Scan for the cell matching the given text and deliver its [X, Y] coordinate at center. 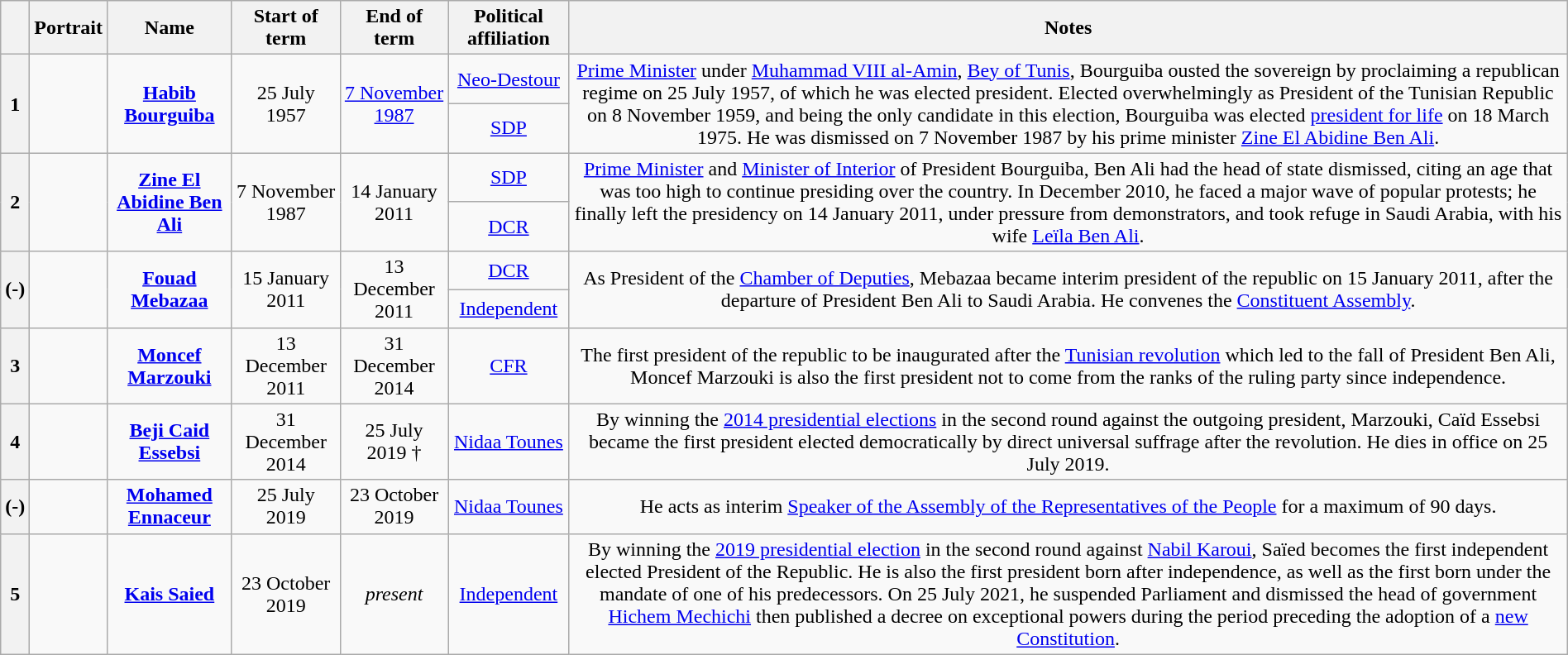
CFR [509, 366]
Habib Bourguiba [169, 104]
Start of term [286, 28]
Fouad Mebazaa [169, 289]
1 [15, 104]
Kais Saied [169, 594]
Political affiliation [509, 28]
Notes [1068, 28]
Moncef Marzouki [169, 366]
15 January 2011 [286, 289]
5 [15, 594]
14 January 2011 [394, 202]
25 July 2019 [286, 506]
Portrait [69, 28]
Zine El Abidine Ben Ali [169, 202]
present [394, 594]
End of term [394, 28]
Mohamed Ennaceur [169, 506]
3 [15, 366]
Beji Caid Essebsi [169, 442]
25 July 1957 [286, 104]
He acts as interim Speaker of the Assembly of the Representatives of the People for a maximum of 90 days. [1068, 506]
25 July 2019 † [394, 442]
Neo-Destour [509, 79]
4 [15, 442]
2 [15, 202]
Name [169, 28]
